Detect which cell encompasses the target text, then output its (x, y) center coordinate. 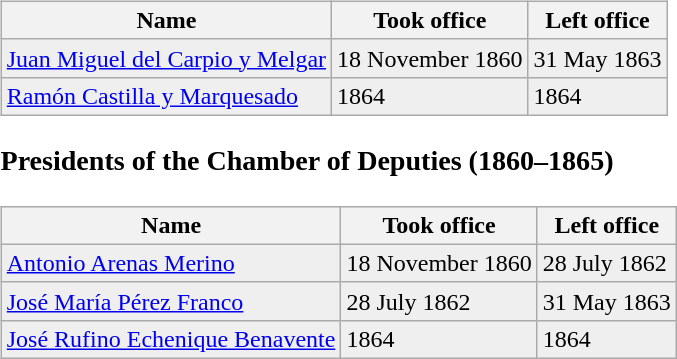
Juan Miguel del Carpio y Melgar (166, 58)
José Rufino Echenique Benavente (171, 339)
Antonio Arenas Merino (171, 263)
José María Pérez Franco (171, 301)
Ramón Castilla y Marquesado (166, 96)
